Return [x, y] of the center of cell containing provided text 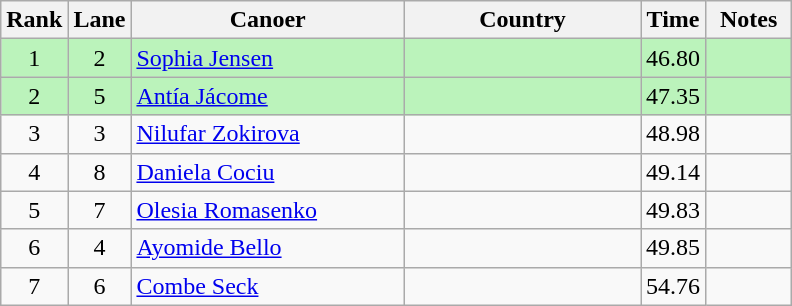
Notes [749, 20]
49.14 [674, 172]
Canoer [268, 20]
1 [34, 58]
47.35 [674, 96]
46.80 [674, 58]
Combe Seck [268, 286]
Sophia Jensen [268, 58]
Ayomide Bello [268, 248]
49.83 [674, 210]
49.85 [674, 248]
54.76 [674, 286]
Antía Jácome [268, 96]
Lane [100, 20]
Nilufar Zokirova [268, 134]
Time [674, 20]
Country [522, 20]
8 [100, 172]
Olesia Romasenko [268, 210]
48.98 [674, 134]
Rank [34, 20]
Daniela Cociu [268, 172]
